Return [X, Y] of the center of cell containing provided text 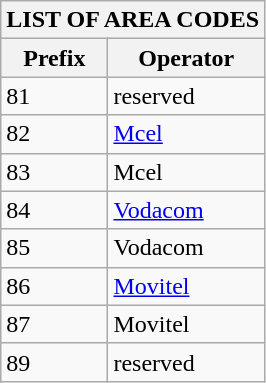
84 [54, 210]
89 [54, 362]
Prefix [54, 58]
LIST OF AREA CODES [133, 20]
82 [54, 134]
87 [54, 324]
85 [54, 248]
81 [54, 96]
86 [54, 286]
Operator [186, 58]
83 [54, 172]
